Identify which cell holds the provided text, then report its [X, Y] central coordinate. 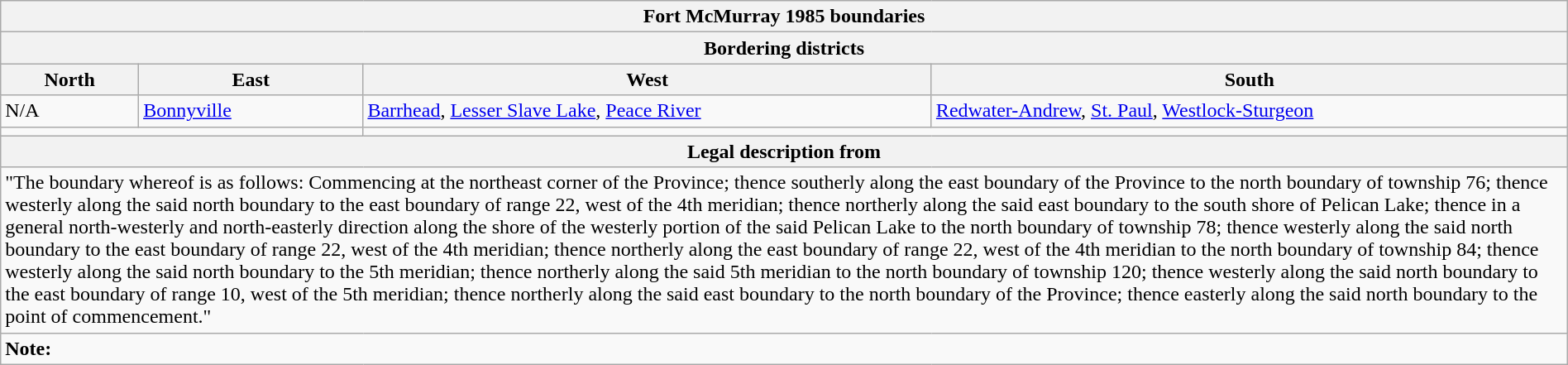
N/A [69, 111]
Fort McMurray 1985 boundaries [784, 17]
East [251, 79]
Bonnyville [251, 111]
Redwater-Andrew, St. Paul, Westlock-Sturgeon [1249, 111]
Bordering districts [784, 48]
West [647, 79]
North [69, 79]
Barrhead, Lesser Slave Lake, Peace River [647, 111]
South [1249, 79]
Legal description from [784, 151]
Note: [784, 348]
